For the text-containing cell, return its midpoint in (X, Y) coordinate format. 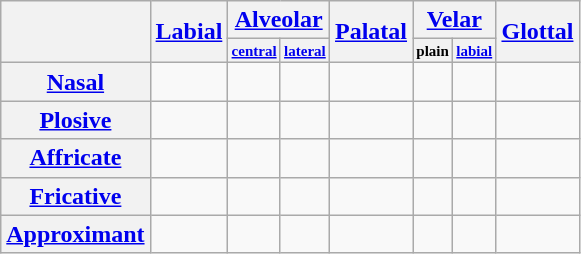
plain (433, 51)
Palatal (370, 32)
labial (474, 51)
Plosive (76, 120)
Approximant (76, 234)
Labial (189, 32)
central (254, 51)
Affricate (76, 158)
Glottal (538, 32)
Alveolar (279, 20)
Nasal (76, 82)
Velar (454, 20)
Fricative (76, 196)
lateral (304, 51)
